Detect which cell encompasses the target text, then output its (x, y) center coordinate. 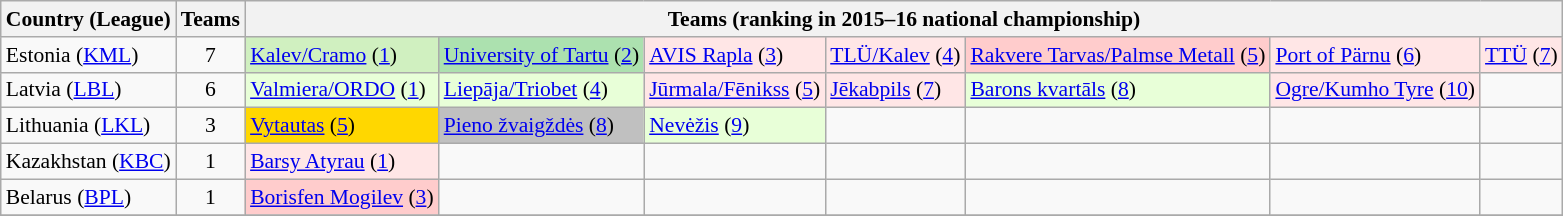
Teams (210, 19)
Kalev/Cramo (1) (342, 55)
University of Tartu (2) (542, 55)
TTÜ (7) (1522, 55)
Port of Pärnu (6) (1375, 55)
Pieno žvaigždės (8) (542, 126)
AVIS Rapla (3) (734, 55)
Ogre/Kumho Tyre (10) (1375, 90)
TLÜ/Kalev (4) (895, 55)
Rakvere Tarvas/Palmse Metall (5) (1118, 55)
3 (210, 126)
Barsy Atyrau (1) (342, 162)
Borisfen Mogilev (3) (342, 197)
7 (210, 55)
Latvia (LBL) (88, 90)
Vytautas (5) (342, 126)
Valmiera/ORDO (1) (342, 90)
Barons kvartāls (8) (1118, 90)
Kazakhstan (KBC) (88, 162)
Lithuania (LKL) (88, 126)
Country (League) (88, 19)
Teams (ranking in 2015–16 national championship) (904, 19)
Nevėžis (9) (734, 126)
Jēkabpils (7) (895, 90)
Liepāja/Triobet (4) (542, 90)
Estonia (KML) (88, 55)
6 (210, 90)
Belarus (BPL) (88, 197)
Jūrmala/Fēnikss (5) (734, 90)
